Identify which cell holds the provided text, then report its [X, Y] central coordinate. 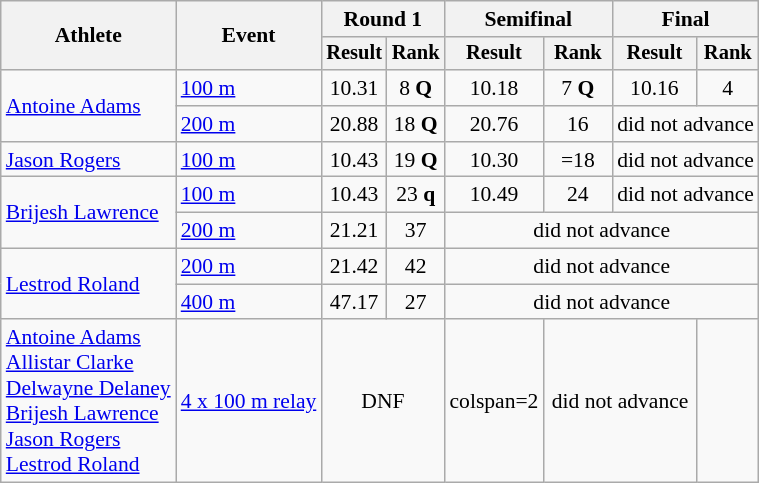
colspan=2 [494, 402]
Event [249, 36]
Semifinal [528, 19]
Round 1 [382, 19]
21.21 [354, 231]
Athlete [88, 36]
Jason Rogers [88, 160]
4 [728, 88]
400 m [249, 302]
10.16 [654, 88]
24 [578, 195]
7 Q [578, 88]
18 Q [416, 124]
10.49 [494, 195]
Antoine AdamsAllistar ClarkeDelwayne DelaneyBrijesh LawrenceJason RogersLestrod Roland [88, 402]
42 [416, 267]
=18 [578, 160]
Final [686, 19]
19 Q [416, 160]
21.42 [354, 267]
20.88 [354, 124]
16 [578, 124]
Brijesh Lawrence [88, 212]
Antoine Adams [88, 106]
Lestrod Roland [88, 284]
10.31 [354, 88]
8 Q [416, 88]
10.18 [494, 88]
23 q [416, 195]
4 x 100 m relay [249, 402]
20.76 [494, 124]
47.17 [354, 302]
10.30 [494, 160]
27 [416, 302]
DNF [382, 402]
37 [416, 231]
